Locate the cell with the specified text and output its (x, y) center coordinate. 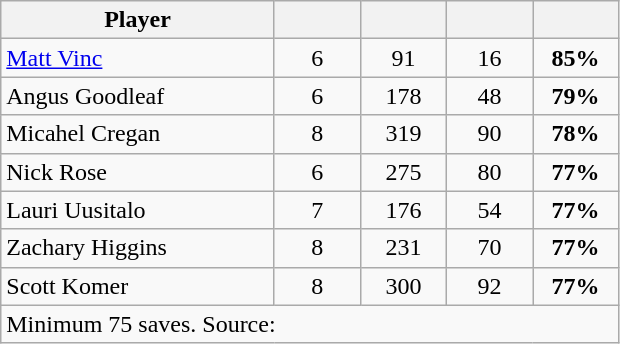
54 (489, 210)
90 (489, 134)
Player (138, 20)
Zachary Higgins (138, 248)
319 (403, 134)
48 (489, 96)
Lauri Uusitalo (138, 210)
85% (575, 58)
Scott Komer (138, 286)
Angus Goodleaf (138, 96)
79% (575, 96)
Micahel Cregan (138, 134)
231 (403, 248)
Minimum 75 saves. Source: (310, 324)
178 (403, 96)
16 (489, 58)
Matt Vinc (138, 58)
92 (489, 286)
300 (403, 286)
7 (317, 210)
176 (403, 210)
91 (403, 58)
70 (489, 248)
80 (489, 172)
78% (575, 134)
Nick Rose (138, 172)
275 (403, 172)
